Scan for the cell matching the given text and deliver its [X, Y] coordinate at center. 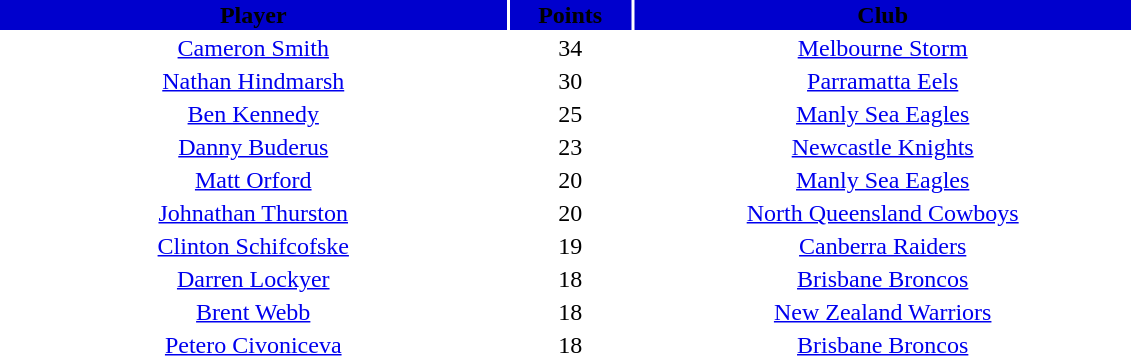
Brent Webb [254, 312]
30 [570, 81]
Nathan Hindmarsh [254, 81]
Petero Civoniceva [254, 345]
Danny Buderus [254, 147]
Points [570, 15]
Clinton Schifcofske [254, 246]
Cameron Smith [254, 48]
Johnathan Thurston [254, 213]
Player [254, 15]
34 [570, 48]
Matt Orford [254, 180]
Ben Kennedy [254, 114]
23 [570, 147]
25 [570, 114]
19 [570, 246]
Darren Lockyer [254, 279]
